Scan for the cell matching the given text and deliver its [X, Y] coordinate at center. 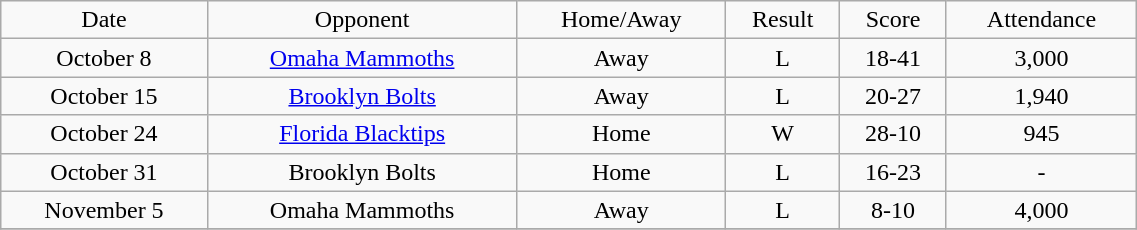
October 31 [104, 172]
Date [104, 20]
Opponent [362, 20]
Home/Away [621, 20]
28-10 [893, 134]
W [782, 134]
16-23 [893, 172]
20-27 [893, 96]
Florida Blacktips [362, 134]
- [1042, 172]
4,000 [1042, 210]
Attendance [1042, 20]
Result [782, 20]
October 15 [104, 96]
3,000 [1042, 58]
November 5 [104, 210]
Score [893, 20]
October 8 [104, 58]
October 24 [104, 134]
18-41 [893, 58]
1,940 [1042, 96]
8-10 [893, 210]
945 [1042, 134]
